Provide the (x, y) coordinate of the cell's center where the given text is located.  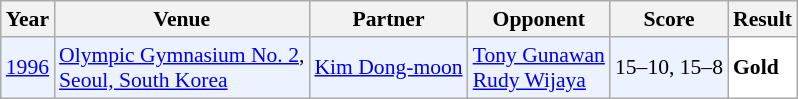
Partner (388, 19)
Tony Gunawan Rudy Wijaya (539, 68)
Olympic Gymnasium No. 2,Seoul, South Korea (182, 68)
Result (762, 19)
Gold (762, 68)
Year (28, 19)
Opponent (539, 19)
1996 (28, 68)
15–10, 15–8 (669, 68)
Score (669, 19)
Venue (182, 19)
Kim Dong-moon (388, 68)
